Provide the (X, Y) coordinate of the cell's center where the given text is located.  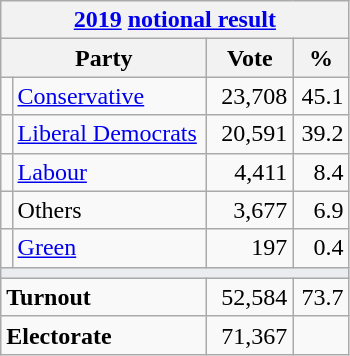
Electorate (104, 335)
45.1 (321, 96)
3,677 (250, 210)
Liberal Democrats (110, 134)
% (321, 58)
2019 notional result (175, 20)
Green (110, 248)
71,367 (250, 335)
197 (250, 248)
8.4 (321, 172)
52,584 (250, 297)
20,591 (250, 134)
Labour (110, 172)
0.4 (321, 248)
39.2 (321, 134)
Turnout (104, 297)
23,708 (250, 96)
Conservative (110, 96)
73.7 (321, 297)
Party (104, 58)
4,411 (250, 172)
Others (110, 210)
6.9 (321, 210)
Vote (250, 58)
